Find where the given text appears and provide that cell's center as [X, Y] coordinate. 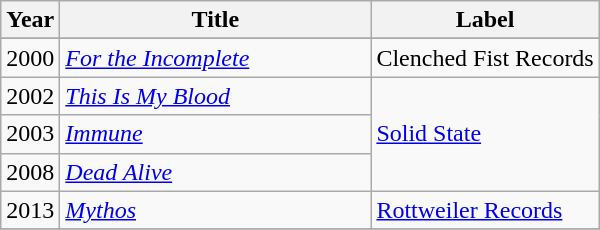
This Is My Blood [216, 96]
2000 [30, 58]
Title [216, 20]
Solid State [485, 134]
Dead Alive [216, 172]
Immune [216, 134]
Clenched Fist Records [485, 58]
For the Incomplete [216, 58]
Year [30, 20]
2003 [30, 134]
Rottweiler Records [485, 210]
Mythos [216, 210]
Label [485, 20]
2002 [30, 96]
2008 [30, 172]
2013 [30, 210]
